Identify which cell holds the provided text, then report its [X, Y] central coordinate. 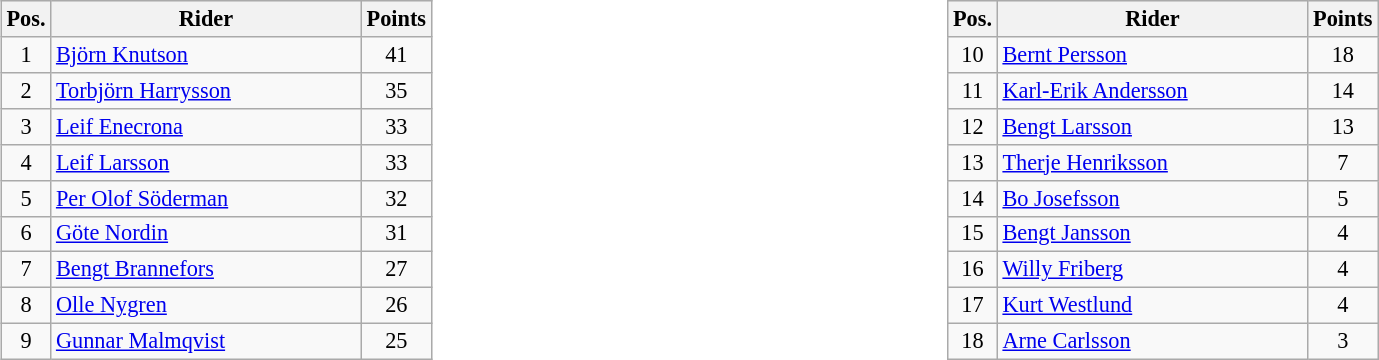
Bernt Persson [1152, 54]
Bo Josefsson [1152, 198]
8 [26, 306]
10 [972, 54]
Gunnar Malmqvist [206, 342]
11 [972, 90]
2 [26, 90]
Olle Nygren [206, 306]
Karl-Erik Andersson [1152, 90]
Leif Enecrona [206, 126]
Bengt Jansson [1152, 234]
31 [396, 234]
15 [972, 234]
Arne Carlsson [1152, 342]
Bengt Brannefors [206, 270]
26 [396, 306]
1 [26, 54]
12 [972, 126]
17 [972, 306]
Willy Friberg [1152, 270]
27 [396, 270]
16 [972, 270]
Kurt Westlund [1152, 306]
35 [396, 90]
Björn Knutson [206, 54]
41 [396, 54]
6 [26, 234]
Leif Larsson [206, 162]
Per Olof Söderman [206, 198]
32 [396, 198]
Bengt Larsson [1152, 126]
Göte Nordin [206, 234]
9 [26, 342]
Therje Henriksson [1152, 162]
25 [396, 342]
Torbjörn Harrysson [206, 90]
